Find where the given text appears and provide that cell's center as [x, y] coordinate. 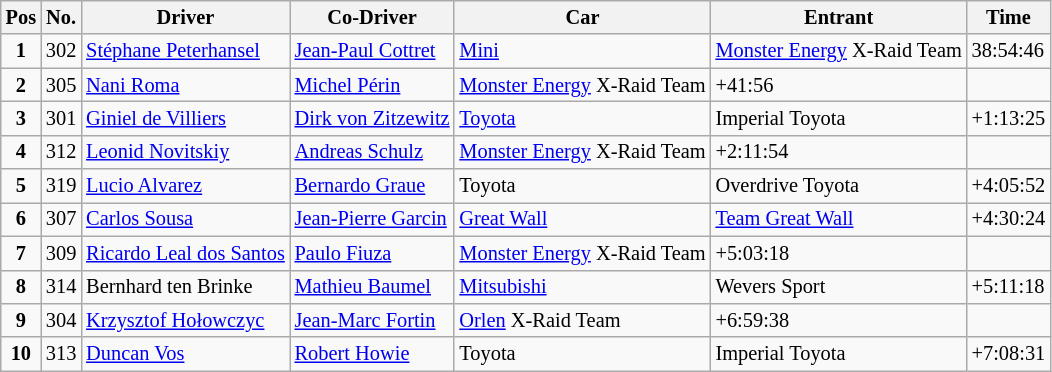
319 [61, 186]
2 [21, 85]
301 [61, 118]
Bernhard ten Brinke [185, 287]
Nani Roma [185, 85]
312 [61, 152]
+6:59:38 [839, 320]
6 [21, 219]
Driver [185, 17]
Mini [582, 51]
Co-Driver [372, 17]
Entrant [839, 17]
307 [61, 219]
3 [21, 118]
Carlos Sousa [185, 219]
No. [61, 17]
Jean-Paul Cottret [372, 51]
Bernardo Graue [372, 186]
+5:03:18 [839, 253]
Michel Périn [372, 85]
+7:08:31 [1008, 354]
Jean-Pierre Garcin [372, 219]
10 [21, 354]
Krzysztof Hołowczyc [185, 320]
Stéphane Peterhansel [185, 51]
+4:05:52 [1008, 186]
+4:30:24 [1008, 219]
1 [21, 51]
Jean-Marc Fortin [372, 320]
Overdrive Toyota [839, 186]
Paulo Fiuza [372, 253]
314 [61, 287]
Ricardo Leal dos Santos [185, 253]
+5:11:18 [1008, 287]
Robert Howie [372, 354]
9 [21, 320]
Pos [21, 17]
Wevers Sport [839, 287]
38:54:46 [1008, 51]
Dirk von Zitzewitz [372, 118]
Time [1008, 17]
Leonid Novitskiy [185, 152]
Mathieu Baumel [372, 287]
Mitsubishi [582, 287]
+41:56 [839, 85]
302 [61, 51]
4 [21, 152]
Duncan Vos [185, 354]
Car [582, 17]
305 [61, 85]
5 [21, 186]
Lucio Alvarez [185, 186]
304 [61, 320]
7 [21, 253]
Andreas Schulz [372, 152]
309 [61, 253]
313 [61, 354]
+2:11:54 [839, 152]
8 [21, 287]
Great Wall [582, 219]
Orlen X-Raid Team [582, 320]
Giniel de Villiers [185, 118]
Team Great Wall [839, 219]
+1:13:25 [1008, 118]
